From the cell containing the given text, extract its center point as [x, y] coordinate. 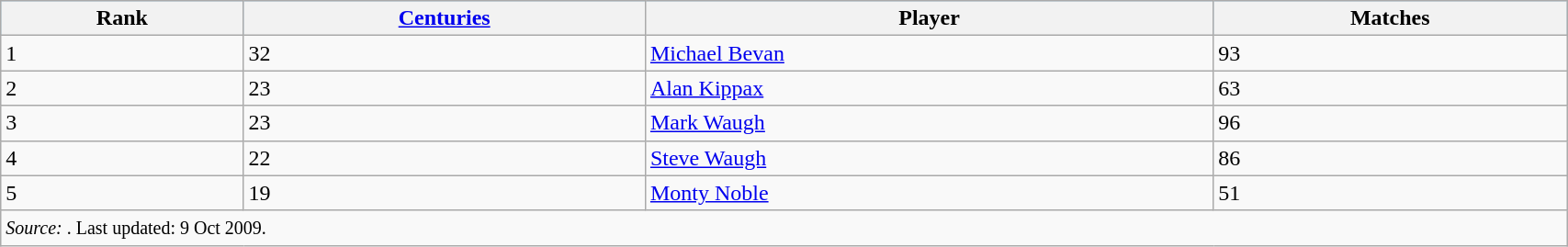
Source: . Last updated: 9 Oct 2009. [784, 228]
51 [1391, 193]
5 [122, 193]
86 [1391, 158]
96 [1391, 123]
Player [929, 18]
Steve Waugh [929, 158]
19 [445, 193]
3 [122, 123]
2 [122, 88]
1 [122, 53]
Matches [1391, 18]
Alan Kippax [929, 88]
63 [1391, 88]
Mark Waugh [929, 123]
Monty Noble [929, 193]
Michael Bevan [929, 53]
32 [445, 53]
93 [1391, 53]
4 [122, 158]
Centuries [445, 18]
22 [445, 158]
Rank [122, 18]
